Provide the (X, Y) coordinate of the cell's center where the given text is located.  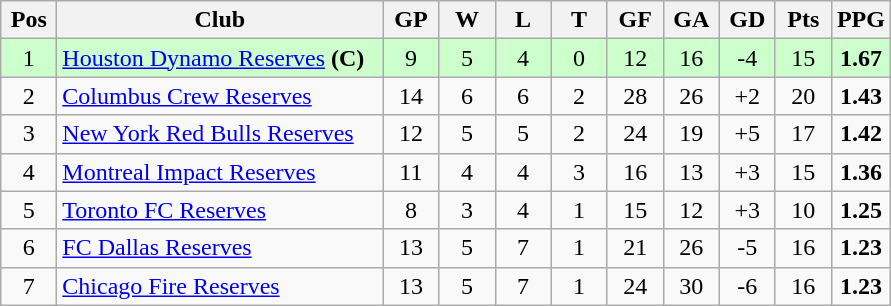
Chicago Fire Reserves (220, 286)
8 (411, 210)
GD (747, 20)
Houston Dynamo Reserves (C) (220, 58)
10 (803, 210)
28 (635, 96)
New York Red Bulls Reserves (220, 134)
9 (411, 58)
W (467, 20)
-4 (747, 58)
Columbus Crew Reserves (220, 96)
Toronto FC Reserves (220, 210)
+5 (747, 134)
1.36 (860, 172)
PPG (860, 20)
11 (411, 172)
Pos (29, 20)
1.25 (860, 210)
21 (635, 248)
L (523, 20)
Pts (803, 20)
1.43 (860, 96)
Club (220, 20)
GA (691, 20)
0 (579, 58)
GF (635, 20)
Montreal Impact Reserves (220, 172)
20 (803, 96)
GP (411, 20)
FC Dallas Reserves (220, 248)
T (579, 20)
+2 (747, 96)
19 (691, 134)
1.42 (860, 134)
30 (691, 286)
17 (803, 134)
-5 (747, 248)
-6 (747, 286)
1.67 (860, 58)
14 (411, 96)
